Return (x, y) of the center of cell containing provided text 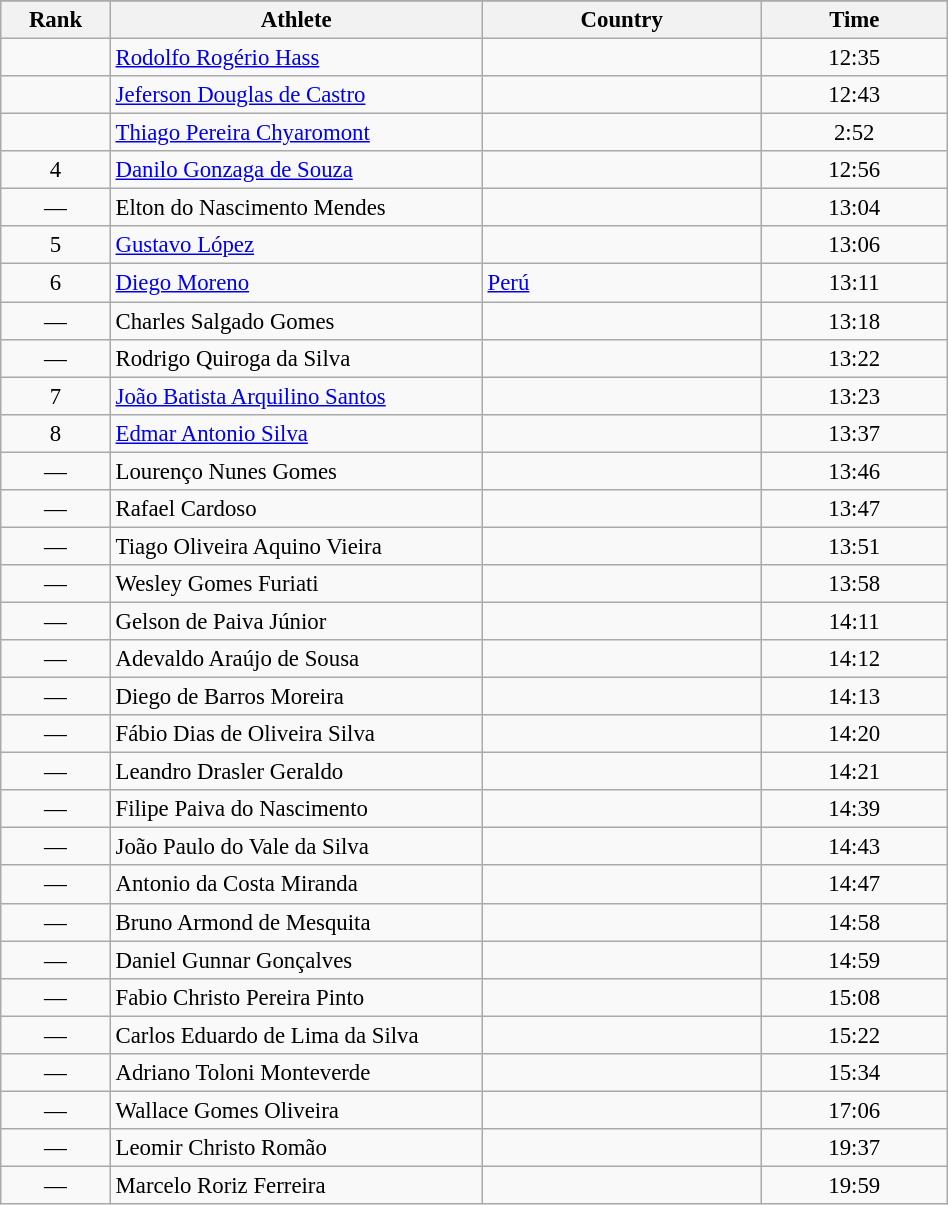
Carlos Eduardo de Lima da Silva (296, 1035)
Perú (622, 283)
João Batista Arquilino Santos (296, 396)
14:59 (854, 960)
Fabio Christo Pereira Pinto (296, 997)
Wesley Gomes Furiati (296, 584)
Wallace Gomes Oliveira (296, 1110)
13:22 (854, 358)
Marcelo Roriz Ferreira (296, 1185)
13:18 (854, 321)
Country (622, 20)
12:35 (854, 58)
Rafael Cardoso (296, 509)
13:11 (854, 283)
Diego Moreno (296, 283)
Gustavo López (296, 245)
13:04 (854, 208)
13:06 (854, 245)
6 (56, 283)
Rodolfo Rogério Hass (296, 58)
14:11 (854, 621)
Rodrigo Quiroga da Silva (296, 358)
Time (854, 20)
João Paulo do Vale da Silva (296, 847)
Gelson de Paiva Júnior (296, 621)
13:58 (854, 584)
13:37 (854, 433)
14:58 (854, 922)
Tiago Oliveira Aquino Vieira (296, 546)
7 (56, 396)
14:12 (854, 659)
14:20 (854, 734)
5 (56, 245)
Fábio Dias de Oliveira Silva (296, 734)
19:59 (854, 1185)
15:22 (854, 1035)
14:47 (854, 885)
Filipe Paiva do Nascimento (296, 809)
13:23 (854, 396)
14:21 (854, 772)
Rank (56, 20)
Daniel Gunnar Gonçalves (296, 960)
13:47 (854, 509)
14:43 (854, 847)
Thiago Pereira Chyaromont (296, 133)
17:06 (854, 1110)
13:51 (854, 546)
Danilo Gonzaga de Souza (296, 170)
Lourenço Nunes Gomes (296, 471)
15:08 (854, 997)
Antonio da Costa Miranda (296, 885)
14:13 (854, 697)
15:34 (854, 1073)
12:56 (854, 170)
14:39 (854, 809)
13:46 (854, 471)
4 (56, 170)
2:52 (854, 133)
Diego de Barros Moreira (296, 697)
Jeferson Douglas de Castro (296, 95)
Edmar Antonio Silva (296, 433)
Bruno Armond de Mesquita (296, 922)
12:43 (854, 95)
Elton do Nascimento Mendes (296, 208)
Adriano Toloni Monteverde (296, 1073)
8 (56, 433)
Leandro Drasler Geraldo (296, 772)
Adevaldo Araújo de Sousa (296, 659)
19:37 (854, 1148)
Athlete (296, 20)
Charles Salgado Gomes (296, 321)
Leomir Christo Romão (296, 1148)
